Locate the cell with the specified text and output its (X, Y) center coordinate. 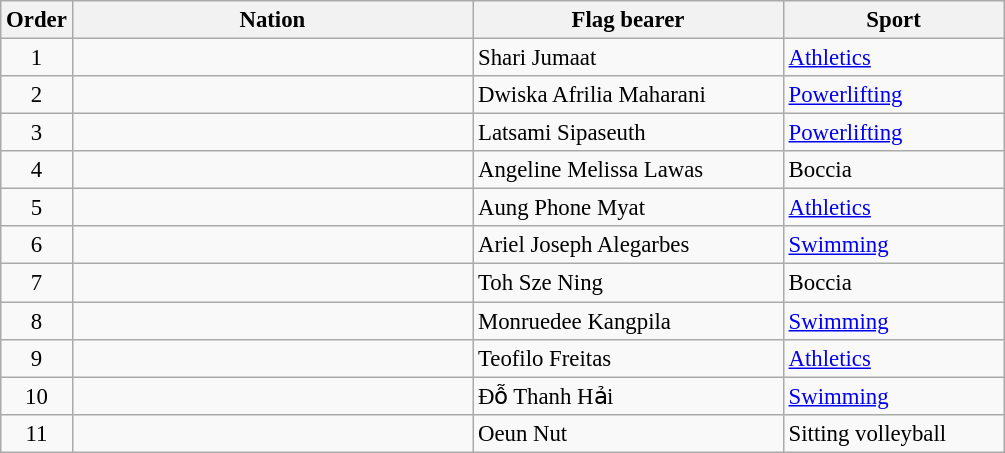
Flag bearer (628, 20)
5 (36, 208)
Angeline Melissa Lawas (628, 170)
Toh Sze Ning (628, 283)
Aung Phone Myat (628, 208)
Oeun Nut (628, 433)
1 (36, 58)
4 (36, 170)
Latsami Sipaseuth (628, 133)
11 (36, 433)
10 (36, 396)
Monruedee Kangpila (628, 321)
7 (36, 283)
2 (36, 95)
Teofilo Freitas (628, 358)
Sitting volleyball (894, 433)
Nation (272, 20)
9 (36, 358)
6 (36, 245)
Order (36, 20)
Sport (894, 20)
Dwiska Afrilia Maharani (628, 95)
Shari Jumaat (628, 58)
3 (36, 133)
8 (36, 321)
Ariel Joseph Alegarbes (628, 245)
Đỗ Thanh Hải (628, 396)
